Extract the (X, Y) coordinate from the center of the cell holding the provided text.  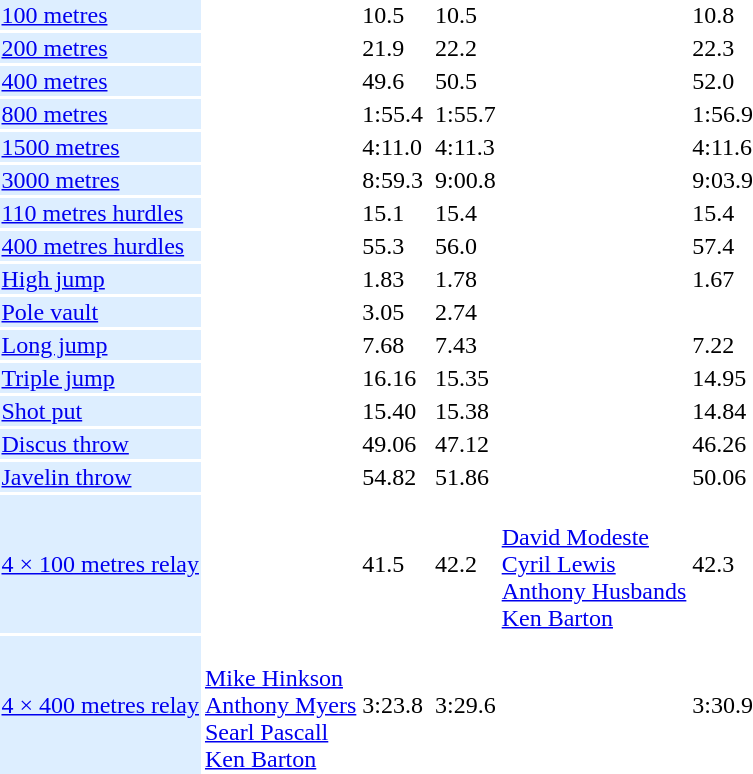
Shot put (100, 411)
High jump (100, 279)
800 metres (100, 114)
100 metres (100, 15)
21.9 (393, 48)
David Modeste Cyril Lewis Anthony Husbands Ken Barton (594, 564)
42.2 (466, 564)
8:59.3 (393, 180)
50.5 (466, 81)
4 × 400 metres relay (100, 705)
3:23.8 (393, 705)
200 metres (100, 48)
22.2 (466, 48)
15.35 (466, 378)
Pole vault (100, 312)
1:55.7 (466, 114)
1.78 (466, 279)
55.3 (393, 246)
56.0 (466, 246)
Javelin throw (100, 477)
49.06 (393, 444)
15.4 (466, 213)
3:29.6 (466, 705)
41.5 (393, 564)
400 metres hurdles (100, 246)
9:00.8 (466, 180)
4:11.3 (466, 147)
Discus throw (100, 444)
47.12 (466, 444)
7.68 (393, 345)
3.05 (393, 312)
110 metres hurdles (100, 213)
1.83 (393, 279)
1:55.4 (393, 114)
4:11.0 (393, 147)
16.16 (393, 378)
49.6 (393, 81)
3000 metres (100, 180)
400 metres (100, 81)
Long jump (100, 345)
54.82 (393, 477)
15.38 (466, 411)
15.40 (393, 411)
51.86 (466, 477)
2.74 (466, 312)
4 × 100 metres relay (100, 564)
15.1 (393, 213)
Mike Hinkson Anthony Myers Searl Pascall Ken Barton (280, 705)
Triple jump (100, 378)
1500 metres (100, 147)
7.43 (466, 345)
